Detect which cell encompasses the target text, then output its (X, Y) center coordinate. 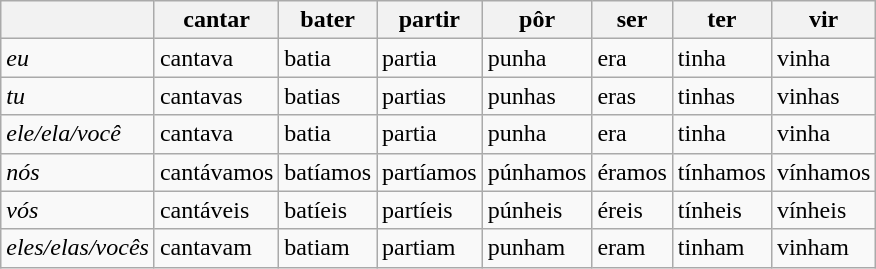
partir (429, 20)
tu (78, 96)
partíeis (429, 210)
vós (78, 210)
vinhas (823, 96)
ter (722, 20)
batíamos (328, 172)
cantáveis (216, 210)
partiam (429, 248)
batias (328, 96)
batiam (328, 248)
bater (328, 20)
partias (429, 96)
cantavas (216, 96)
eram (632, 248)
vínheis (823, 210)
tinham (722, 248)
eu (78, 58)
cantar (216, 20)
ser (632, 20)
vínhamos (823, 172)
vinham (823, 248)
eles/elas/vocês (78, 248)
púnheis (537, 210)
éreis (632, 210)
eras (632, 96)
cantavam (216, 248)
punham (537, 248)
pôr (537, 20)
púnhamos (537, 172)
vir (823, 20)
ele/ela/você (78, 134)
punhas (537, 96)
batíeis (328, 210)
nós (78, 172)
éramos (632, 172)
cantávamos (216, 172)
partíamos (429, 172)
tínheis (722, 210)
tinhas (722, 96)
tínhamos (722, 172)
